Detect which cell encompasses the target text, then output its (X, Y) center coordinate. 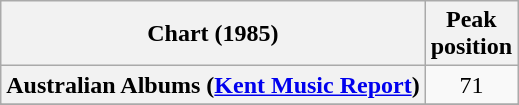
Chart (1985) (213, 34)
71 (471, 85)
Peakposition (471, 34)
Australian Albums (Kent Music Report) (213, 85)
